Locate the cell with the specified text and output its [x, y] center coordinate. 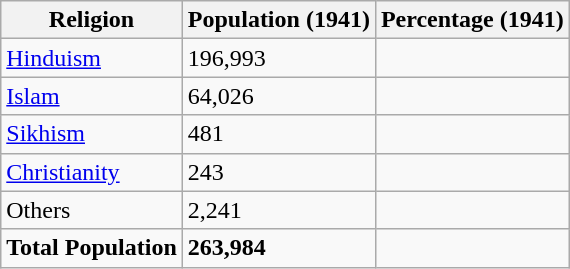
Religion [92, 20]
263,984 [278, 248]
481 [278, 134]
Hinduism [92, 58]
Total Population [92, 248]
196,993 [278, 58]
Percentage (1941) [472, 20]
Christianity [92, 172]
Islam [92, 96]
243 [278, 172]
Sikhism [92, 134]
64,026 [278, 96]
Others [92, 210]
2,241 [278, 210]
Population (1941) [278, 20]
